Detect which cell encompasses the target text, then output its [X, Y] center coordinate. 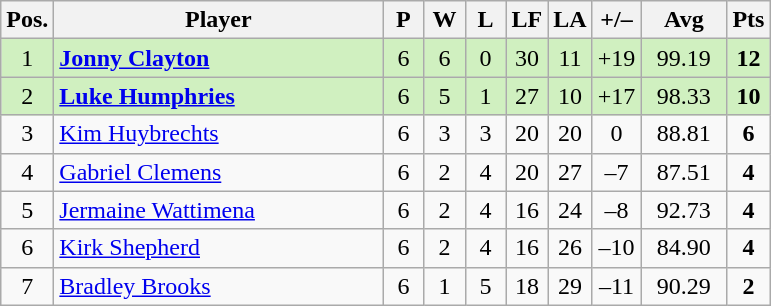
–11 [616, 286]
Luke Humphries [218, 96]
84.90 [684, 248]
Player [218, 20]
98.33 [684, 96]
LF [527, 20]
Jermaine Wattimena [218, 210]
L [486, 20]
Pos. [28, 20]
Kim Huybrechts [218, 134]
LA [570, 20]
Pts [748, 20]
87.51 [684, 172]
P [404, 20]
–10 [616, 248]
W [444, 20]
–7 [616, 172]
Kirk Shepherd [218, 248]
+17 [616, 96]
+/– [616, 20]
11 [570, 58]
7 [28, 286]
88.81 [684, 134]
Gabriel Clemens [218, 172]
99.19 [684, 58]
Avg [684, 20]
+19 [616, 58]
26 [570, 248]
–8 [616, 210]
Bradley Brooks [218, 286]
Jonny Clayton [218, 58]
92.73 [684, 210]
30 [527, 58]
18 [527, 286]
12 [748, 58]
24 [570, 210]
29 [570, 286]
90.29 [684, 286]
